Locate the cell with the specified text and output its (x, y) center coordinate. 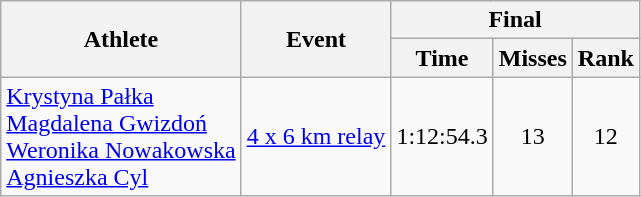
Rank (606, 58)
13 (532, 136)
Misses (532, 58)
1:12:54.3 (442, 136)
12 (606, 136)
4 x 6 km relay (316, 136)
Event (316, 39)
Krystyna PałkaMagdalena GwizdońWeronika NowakowskaAgnieszka Cyl (121, 136)
Time (442, 58)
Athlete (121, 39)
Final (516, 20)
